Return [x, y] of the center of cell containing provided text 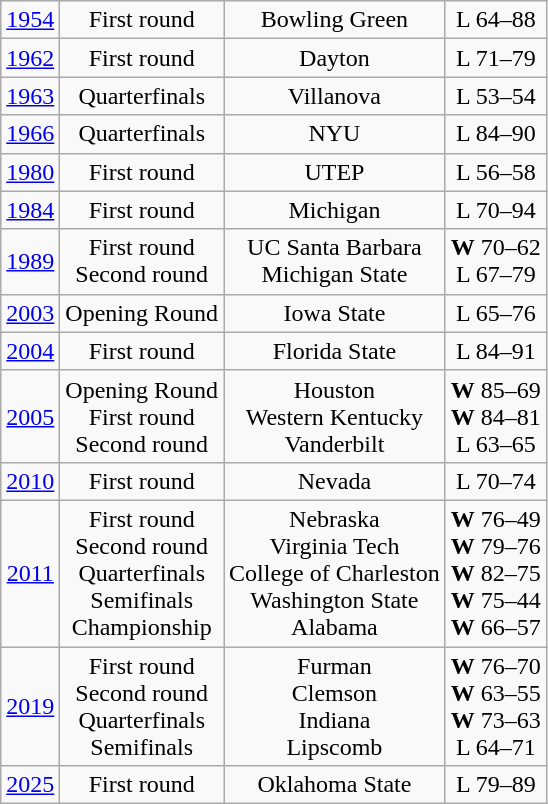
L 65–76 [496, 313]
2011 [30, 573]
NebraskaVirginia TechCollege of CharlestonWashington StateAlabama [335, 573]
Opening Round [142, 313]
First roundSecond round [142, 262]
W 85–69W 84–81L 63–65 [496, 416]
2019 [30, 706]
L 56–58 [496, 172]
Florida State [335, 351]
1963 [30, 96]
L 84–91 [496, 351]
1980 [30, 172]
L 53–54 [496, 96]
L 70–94 [496, 210]
2004 [30, 351]
1966 [30, 134]
FurmanClemsonIndianaLipscomb [335, 706]
2025 [30, 785]
2010 [30, 481]
L 71–79 [496, 58]
Nevada [335, 481]
Opening RoundFirst roundSecond round [142, 416]
2005 [30, 416]
L 64–88 [496, 20]
HoustonWestern KentuckyVanderbilt [335, 416]
1962 [30, 58]
First roundSecond roundQuarterfinalsSemifinals [142, 706]
Oklahoma State [335, 785]
UTEP [335, 172]
L 84–90 [496, 134]
1954 [30, 20]
1989 [30, 262]
2003 [30, 313]
First roundSecond roundQuarterfinalsSemifinalsChampionship [142, 573]
Michigan [335, 210]
NYU [335, 134]
UC Santa BarbaraMichigan State [335, 262]
L 79–89 [496, 785]
L 70–74 [496, 481]
W 70–62L 67–79 [496, 262]
1984 [30, 210]
Villanova [335, 96]
W 76–49W 79–76W 82–75W 75–44W 66–57 [496, 573]
Dayton [335, 58]
Iowa State [335, 313]
W 76–70W 63–55W 73–63L 64–71 [496, 706]
Bowling Green [335, 20]
